Extract the [x, y] coordinate from the center of the cell holding the provided text.  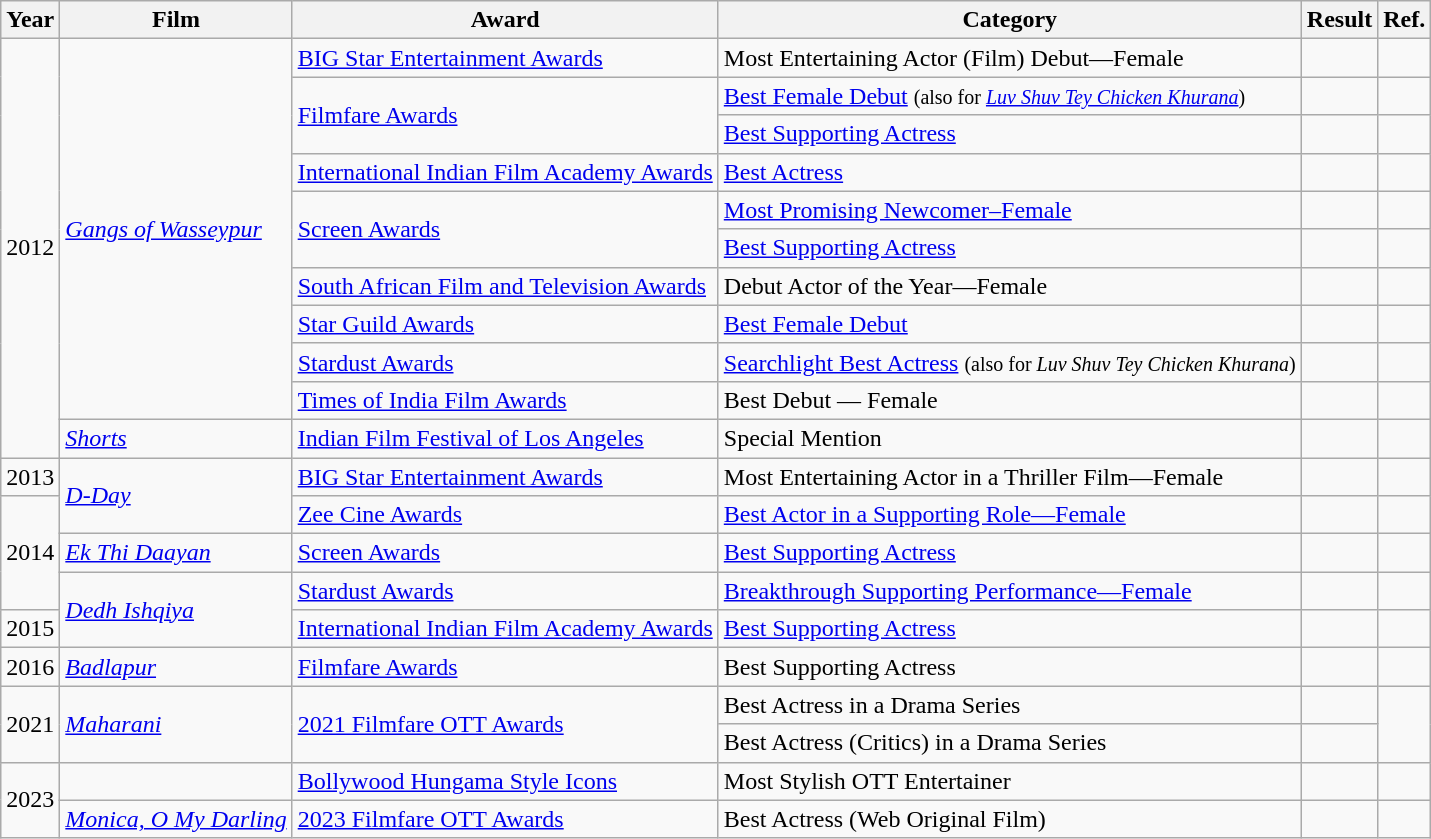
Most Entertaining Actor in a Thriller Film—Female [1010, 477]
2014 [30, 553]
Best Actor in a Supporting Role—Female [1010, 515]
Special Mention [1010, 438]
Maharani [176, 724]
South African Film and Television Awards [505, 286]
2015 [30, 629]
Star Guild Awards [505, 324]
Times of India Film Awards [505, 400]
Bollywood Hungama Style Icons [505, 781]
D-Day [176, 496]
Most Entertaining Actor (Film) Debut—Female [1010, 58]
Breakthrough Supporting Performance—Female [1010, 591]
Best Female Debut (also for Luv Shuv Tey Chicken Khurana) [1010, 96]
Most Promising Newcomer–Female [1010, 210]
Award [505, 20]
Indian Film Festival of Los Angeles [505, 438]
Best Debut — Female [1010, 400]
2016 [30, 667]
2023 Filmfare OTT Awards [505, 819]
Best Actress in a Drama Series [1010, 705]
Zee Cine Awards [505, 515]
Dedh Ishqiya [176, 610]
Badlapur [176, 667]
Debut Actor of the Year—Female [1010, 286]
Best Actress (Critics) in a Drama Series [1010, 743]
2021 Filmfare OTT Awards [505, 724]
Searchlight Best Actress (also for Luv Shuv Tey Chicken Khurana) [1010, 362]
2013 [30, 477]
Film [176, 20]
Ref. [1404, 20]
Year [30, 20]
Shorts [176, 438]
Best Female Debut [1010, 324]
Ek Thi Daayan [176, 553]
Most Stylish OTT Entertainer [1010, 781]
Gangs of Wasseypur [176, 230]
Monica, O My Darling [176, 819]
2012 [30, 248]
Result [1339, 20]
Category [1010, 20]
Best Actress [1010, 172]
2023 [30, 800]
2021 [30, 724]
Best Actress (Web Original Film) [1010, 819]
